Provide the (X, Y) coordinate of the cell's center where the given text is located.  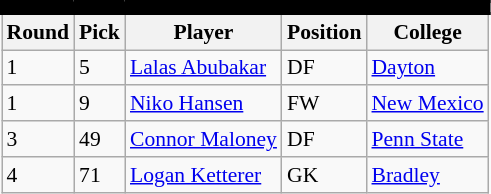
Dayton (427, 68)
3 (38, 139)
Pick (100, 32)
71 (100, 175)
Position (324, 32)
Connor Maloney (204, 139)
College (427, 32)
9 (100, 104)
Lalas Abubakar (204, 68)
49 (100, 139)
New Mexico (427, 104)
Player (204, 32)
5 (100, 68)
Round (38, 32)
Logan Ketterer (204, 175)
Penn State (427, 139)
Bradley (427, 175)
GK (324, 175)
Niko Hansen (204, 104)
FW (324, 104)
4 (38, 175)
